Pinpoint the cell where the given text exists, returning its (X, Y) midpoint coordinate. 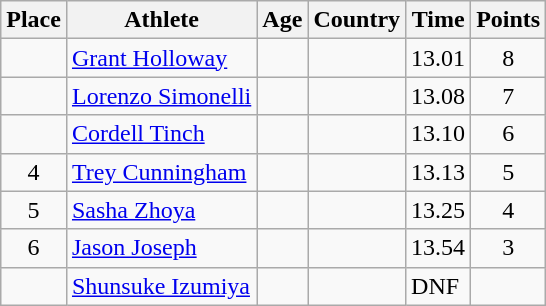
13.10 (438, 134)
Shunsuke Izumiya (161, 286)
Country (357, 20)
13.13 (438, 172)
Place (34, 20)
13.54 (438, 248)
Sasha Zhoya (161, 210)
Athlete (161, 20)
13.25 (438, 210)
13.01 (438, 58)
13.08 (438, 96)
7 (508, 96)
Trey Cunningham (161, 172)
3 (508, 248)
Cordell Tinch (161, 134)
Points (508, 20)
Age (282, 20)
Time (438, 20)
Grant Holloway (161, 58)
8 (508, 58)
DNF (438, 286)
Jason Joseph (161, 248)
Lorenzo Simonelli (161, 96)
